From the cell containing the given text, extract its center point as [x, y] coordinate. 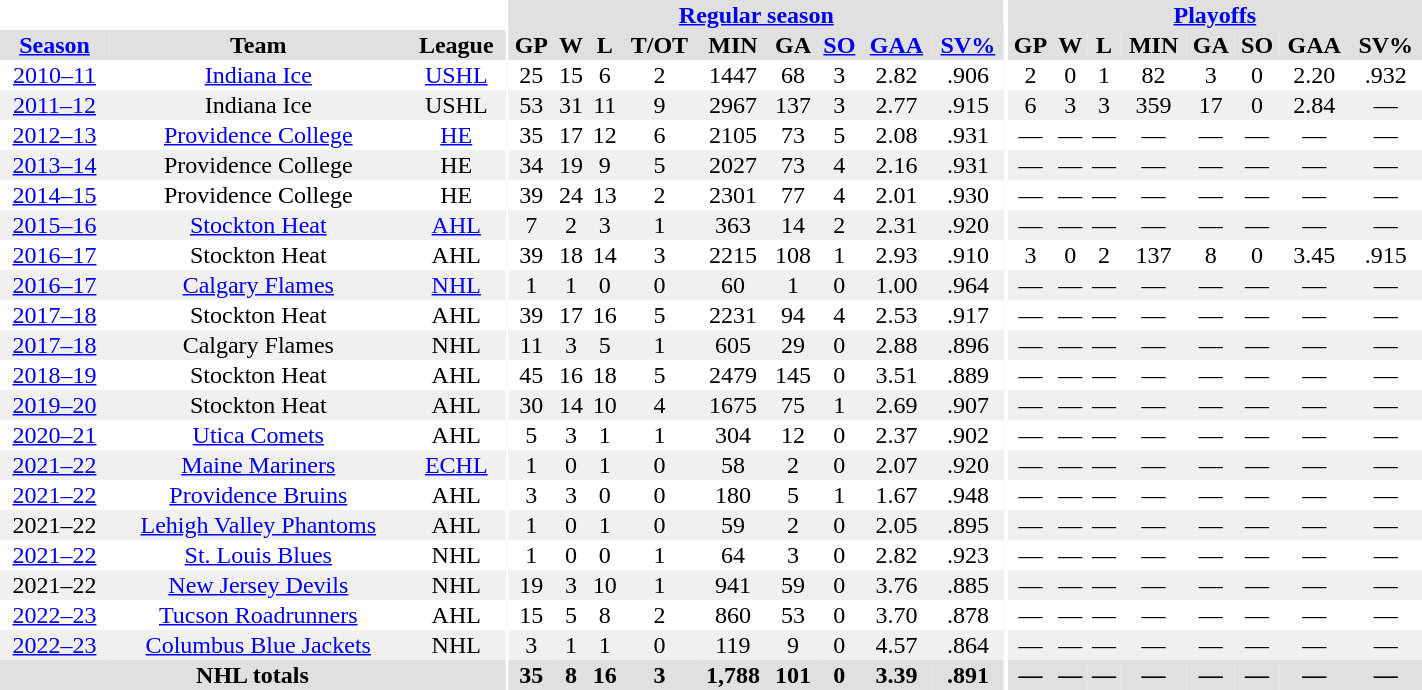
.889 [968, 375]
2231 [732, 315]
New Jersey Devils [258, 585]
30 [532, 405]
3.51 [896, 375]
2.77 [896, 105]
2018–19 [54, 375]
25 [532, 75]
2.05 [896, 525]
2.37 [896, 435]
2.53 [896, 315]
2019–20 [54, 405]
77 [794, 195]
2301 [732, 195]
2010–11 [54, 75]
.907 [968, 405]
64 [732, 555]
2015–16 [54, 225]
119 [732, 645]
304 [732, 435]
2027 [732, 165]
Season [54, 45]
.917 [968, 315]
ECHL [456, 465]
180 [732, 495]
7 [532, 225]
.948 [968, 495]
Team [258, 45]
13 [605, 195]
60 [732, 285]
2479 [732, 375]
3.45 [1314, 255]
.864 [968, 645]
58 [732, 465]
2.01 [896, 195]
2.84 [1314, 105]
860 [732, 615]
2967 [732, 105]
101 [794, 675]
2014–15 [54, 195]
Playoffs [1215, 15]
2.88 [896, 345]
2.07 [896, 465]
3.39 [896, 675]
82 [1154, 75]
Providence Bruins [258, 495]
359 [1154, 105]
.885 [968, 585]
2105 [732, 135]
2.20 [1314, 75]
24 [571, 195]
T/OT [660, 45]
2013–14 [54, 165]
.895 [968, 525]
2.93 [896, 255]
1,788 [732, 675]
1.67 [896, 495]
2.16 [896, 165]
2.31 [896, 225]
31 [571, 105]
2020–21 [54, 435]
.964 [968, 285]
2011–12 [54, 105]
68 [794, 75]
.923 [968, 555]
.906 [968, 75]
.878 [968, 615]
.896 [968, 345]
4.57 [896, 645]
3.76 [896, 585]
1675 [732, 405]
St. Louis Blues [258, 555]
75 [794, 405]
2215 [732, 255]
.910 [968, 255]
1.00 [896, 285]
3.70 [896, 615]
2.69 [896, 405]
Columbus Blue Jackets [258, 645]
1447 [732, 75]
Lehigh Valley Phantoms [258, 525]
941 [732, 585]
NHL totals [252, 675]
363 [732, 225]
2012–13 [54, 135]
34 [532, 165]
108 [794, 255]
29 [794, 345]
Tucson Roadrunners [258, 615]
.930 [968, 195]
Maine Mariners [258, 465]
.902 [968, 435]
Utica Comets [258, 435]
45 [532, 375]
145 [794, 375]
605 [732, 345]
.891 [968, 675]
94 [794, 315]
League [456, 45]
Regular season [756, 15]
2.08 [896, 135]
.932 [1386, 75]
